For the text-containing cell, return its midpoint in (X, Y) coordinate format. 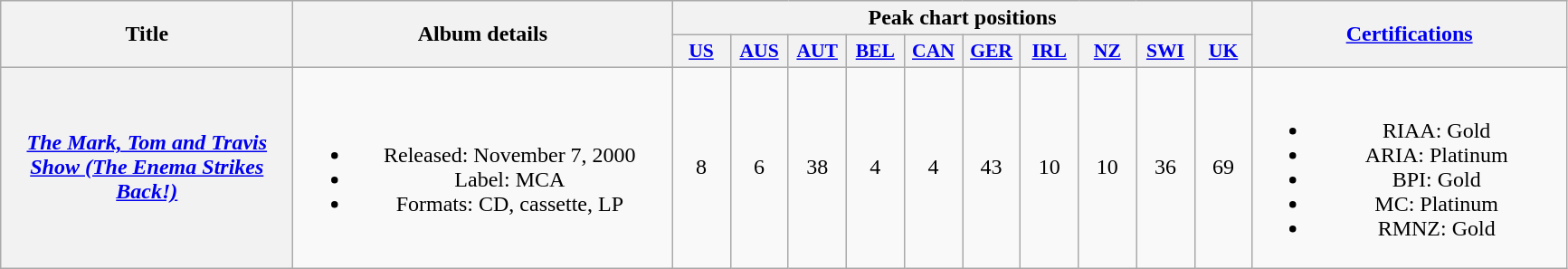
69 (1223, 167)
The Mark, Tom and Travis Show (The Enema Strikes Back!) (147, 167)
8 (701, 167)
IRL (1050, 52)
NZ (1107, 52)
36 (1165, 167)
US (701, 52)
AUT (817, 52)
43 (992, 167)
AUS (759, 52)
SWI (1165, 52)
Peak chart positions (963, 18)
Title (147, 34)
GER (992, 52)
Certifications (1410, 34)
38 (817, 167)
UK (1223, 52)
Released: November 7, 2000Label: MCAFormats: CD, cassette, LP (483, 167)
Album details (483, 34)
CAN (933, 52)
RIAA: GoldARIA: PlatinumBPI: GoldMC: PlatinumRMNZ: Gold (1410, 167)
BEL (875, 52)
6 (759, 167)
